For the text-containing cell, return its midpoint in (X, Y) coordinate format. 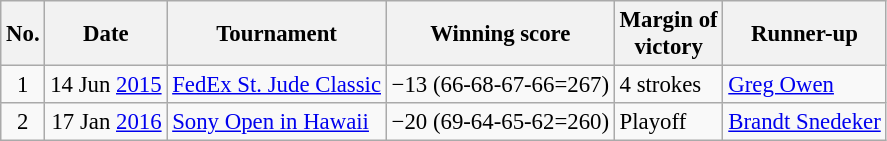
Winning score (500, 34)
14 Jun 2015 (106, 85)
1 (23, 85)
−13 (66-68-67-66=267) (500, 85)
4 strokes (668, 85)
Margin ofvictory (668, 34)
Sony Open in Hawaii (276, 122)
No. (23, 34)
Playoff (668, 122)
−20 (69-64-65-62=260) (500, 122)
2 (23, 122)
Tournament (276, 34)
Date (106, 34)
FedEx St. Jude Classic (276, 85)
Greg Owen (804, 85)
Runner-up (804, 34)
Brandt Snedeker (804, 122)
17 Jan 2016 (106, 122)
